Return the [x, y] coordinate for the center point of the cell that contains the specified text.  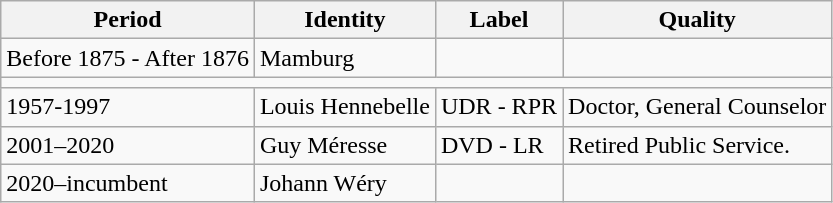
Johann Wéry [344, 183]
Mamburg [344, 58]
Quality [698, 20]
DVD - LR [498, 145]
2020–incumbent [128, 183]
1957-1997 [128, 107]
UDR - RPR [498, 107]
Doctor, General Counselor [698, 107]
Before 1875 - After 1876 [128, 58]
2001–2020 [128, 145]
Label [498, 20]
Period [128, 20]
Guy Méresse [344, 145]
Identity [344, 20]
Louis Hennebelle [344, 107]
Retired Public Service. [698, 145]
